Detect which cell encompasses the target text, then output its (X, Y) center coordinate. 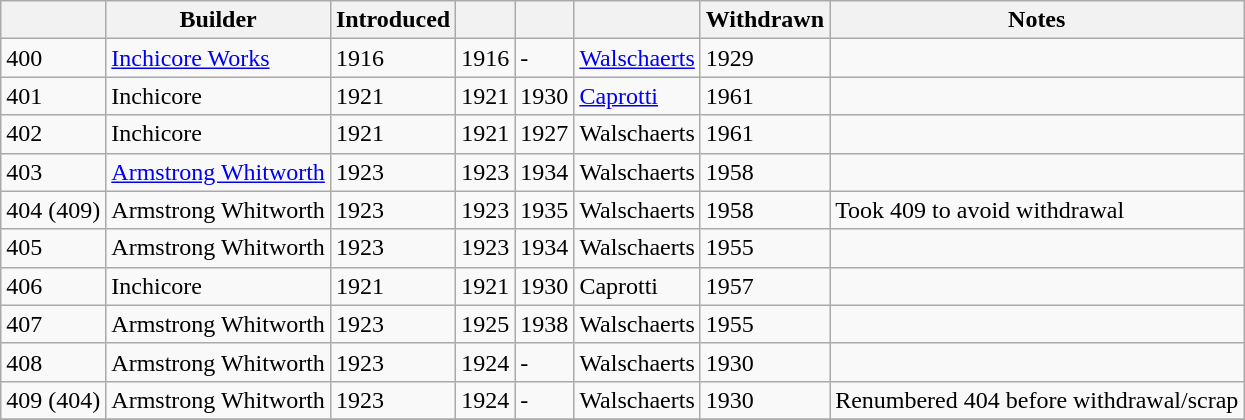
404 (409) (54, 210)
Renumbered 404 before withdrawal/scrap (1037, 400)
1927 (544, 134)
1935 (544, 210)
Builder (218, 20)
403 (54, 172)
Introduced (392, 20)
406 (54, 286)
405 (54, 248)
408 (54, 362)
1938 (544, 324)
1957 (764, 286)
401 (54, 96)
407 (54, 324)
Inchicore Works (218, 58)
1925 (486, 324)
Took 409 to avoid withdrawal (1037, 210)
Notes (1037, 20)
400 (54, 58)
402 (54, 134)
Withdrawn (764, 20)
409 (404) (54, 400)
1929 (764, 58)
